Capture the cell that displays the provided text and extract its [x, y] central coordinate. 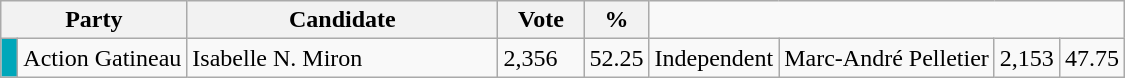
Party [94, 20]
Action Gatineau [102, 58]
Independent [714, 58]
2,153 [1026, 58]
Marc-André Pelletier [887, 58]
Vote [541, 20]
47.75 [1092, 58]
52.25 [616, 58]
% [616, 20]
Candidate [342, 20]
2,356 [541, 58]
Isabelle N. Miron [342, 58]
